Scan for the cell matching the given text and deliver its (x, y) coordinate at center. 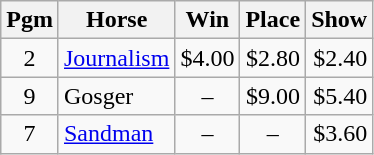
$4.00 (208, 58)
Show (340, 20)
Gosger (116, 96)
Pgm (30, 20)
Horse (116, 20)
9 (30, 96)
$2.80 (273, 58)
$3.60 (340, 134)
Place (273, 20)
Win (208, 20)
7 (30, 134)
$5.40 (340, 96)
$9.00 (273, 96)
Journalism (116, 58)
2 (30, 58)
Sandman (116, 134)
$2.40 (340, 58)
